Capture the cell that displays the provided text and extract its [X, Y] central coordinate. 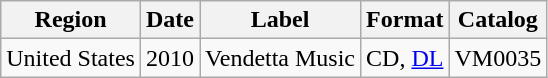
CD, DL [405, 58]
Region [71, 20]
Catalog [498, 20]
Label [280, 20]
Date [170, 20]
2010 [170, 58]
Format [405, 20]
VM0035 [498, 58]
United States [71, 58]
Vendetta Music [280, 58]
